Determine the (X, Y) coordinate at the center of the cell enclosing the given text.  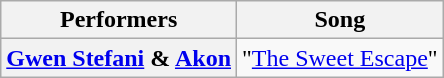
Gwen Stefani & Akon (119, 58)
Song (340, 20)
"The Sweet Escape" (340, 58)
Performers (119, 20)
